Determine the [x, y] coordinate at the center of the cell enclosing the given text.  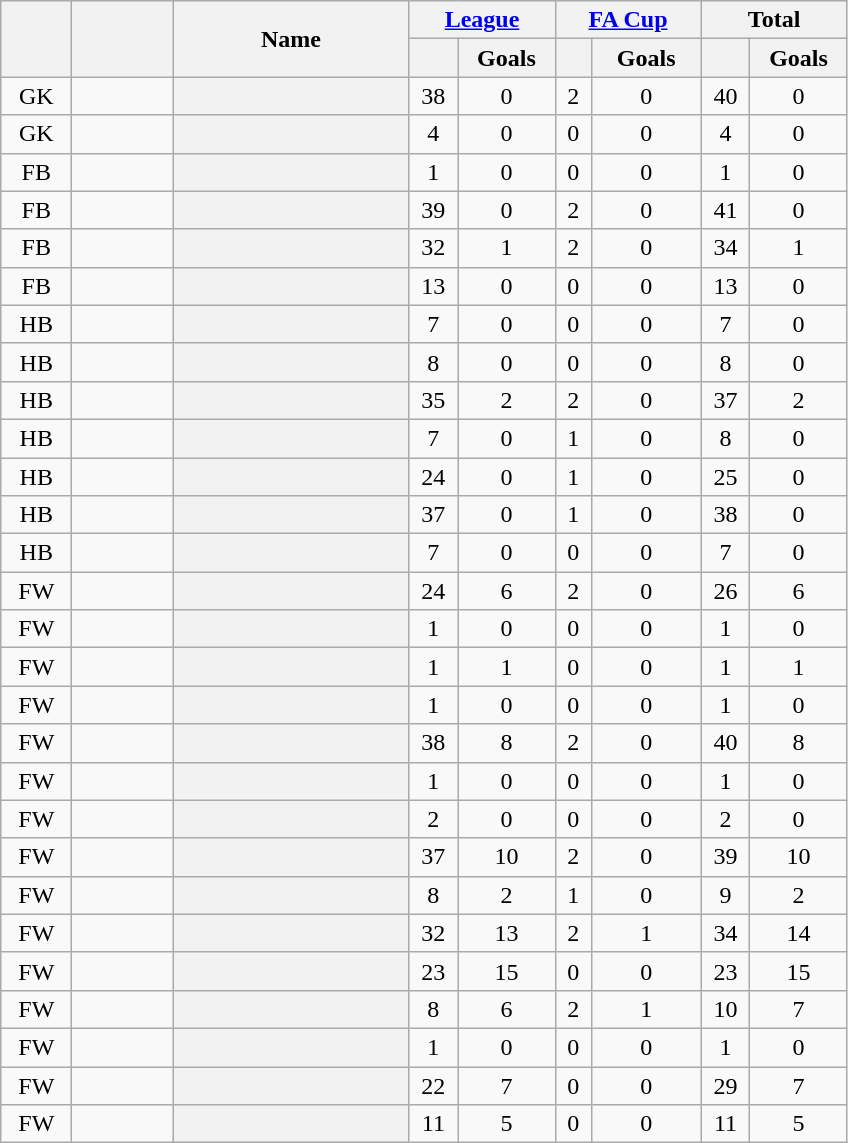
26 [726, 591]
22 [434, 1085]
FA Cup [628, 20]
Name [291, 39]
25 [726, 477]
Total [774, 20]
14 [798, 933]
35 [434, 400]
League [482, 20]
29 [726, 1085]
41 [726, 210]
9 [726, 895]
